Find where the given text appears and provide that cell's center as [X, Y] coordinate. 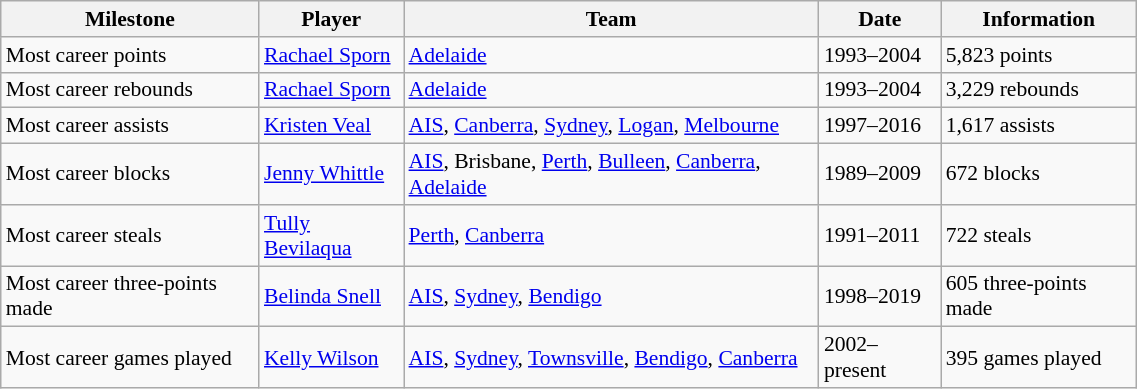
Most career points [130, 55]
Kelly Wilson [332, 358]
Kristen Veal [332, 126]
1997–2016 [880, 126]
1,617 assists [1039, 126]
Most career assists [130, 126]
395 games played [1039, 358]
1991–2011 [880, 236]
Most career steals [130, 236]
605 three-points made [1039, 296]
AIS, Brisbane, Perth, Bulleen, Canberra, Adelaide [612, 174]
Tully Bevilaqua [332, 236]
1998–2019 [880, 296]
722 steals [1039, 236]
Most career blocks [130, 174]
Perth, Canberra [612, 236]
AIS, Sydney, Townsville, Bendigo, Canberra [612, 358]
Most career games played [130, 358]
Jenny Whittle [332, 174]
Milestone [130, 19]
2002–present [880, 358]
Most career rebounds [130, 90]
Player [332, 19]
Information [1039, 19]
672 blocks [1039, 174]
AIS, Sydney, Bendigo [612, 296]
Most career three-points made [130, 296]
Belinda Snell [332, 296]
AIS, Canberra, Sydney, Logan, Melbourne [612, 126]
3,229 rebounds [1039, 90]
Date [880, 19]
1989–2009 [880, 174]
5,823 points [1039, 55]
Team [612, 19]
